Output the (X, Y) coordinate of the center of the cell containing the given text.  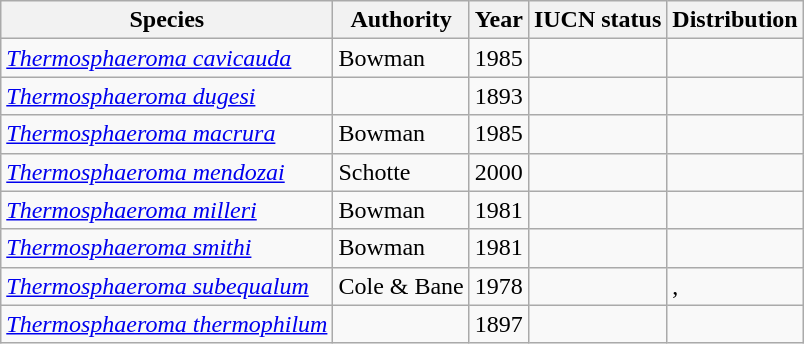
Thermosphaeroma cavicauda (167, 58)
Authority (401, 20)
Distribution (735, 20)
Species (167, 20)
Schotte (401, 172)
Thermosphaeroma smithi (167, 248)
Thermosphaeroma thermophilum (167, 324)
IUCN status (597, 20)
Cole & Bane (401, 286)
1978 (498, 286)
2000 (498, 172)
, (735, 286)
Thermosphaeroma dugesi (167, 96)
1897 (498, 324)
Year (498, 20)
Thermosphaeroma milleri (167, 210)
Thermosphaeroma mendozai (167, 172)
Thermosphaeroma macrura (167, 134)
1893 (498, 96)
Thermosphaeroma subequalum (167, 286)
